From the cell containing the given text, extract its center point as (X, Y) coordinate. 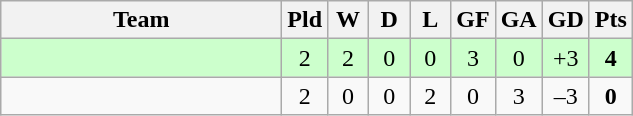
L (430, 20)
Pld (305, 20)
–3 (566, 96)
GF (473, 20)
Pts (610, 20)
Team (142, 20)
GA (518, 20)
4 (610, 58)
W (348, 20)
GD (566, 20)
D (390, 20)
+3 (566, 58)
